Provide the (X, Y) coordinate of the cell's center where the given text is located.  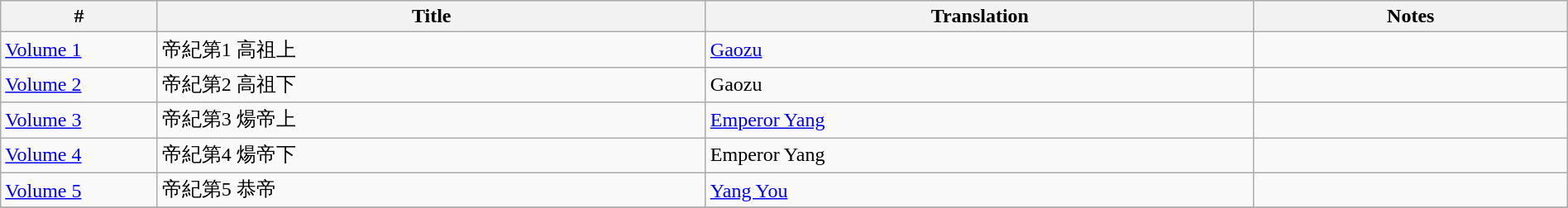
Volume 4 (79, 155)
Translation (979, 17)
Volume 3 (79, 121)
Volume 2 (79, 84)
帝紀第5 恭帝 (432, 190)
Volume 1 (79, 50)
Title (432, 17)
Yang You (979, 190)
帝紀第1 高祖上 (432, 50)
Volume 5 (79, 190)
# (79, 17)
帝紀第2 高祖下 (432, 84)
帝紀第3 煬帝上 (432, 121)
帝紀第4 煬帝下 (432, 155)
Notes (1411, 17)
